Output the [x, y] coordinate of the center of the cell containing the given text.  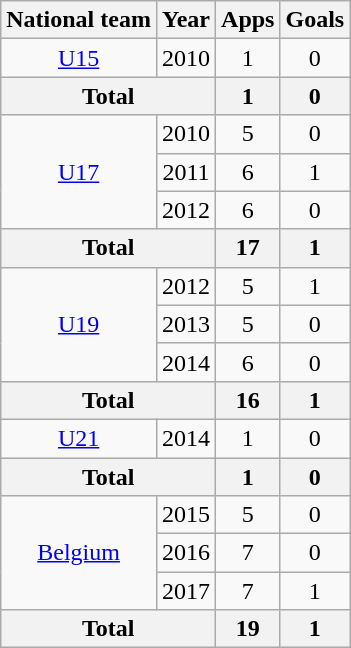
National team [79, 20]
U17 [79, 172]
Belgium [79, 553]
Goals [315, 20]
Apps [248, 20]
2017 [186, 591]
2016 [186, 553]
17 [248, 248]
19 [248, 629]
2013 [186, 324]
U21 [79, 438]
2015 [186, 515]
U15 [79, 58]
16 [248, 400]
2011 [186, 172]
U19 [79, 324]
Year [186, 20]
